Identify which cell holds the provided text, then report its [X, Y] central coordinate. 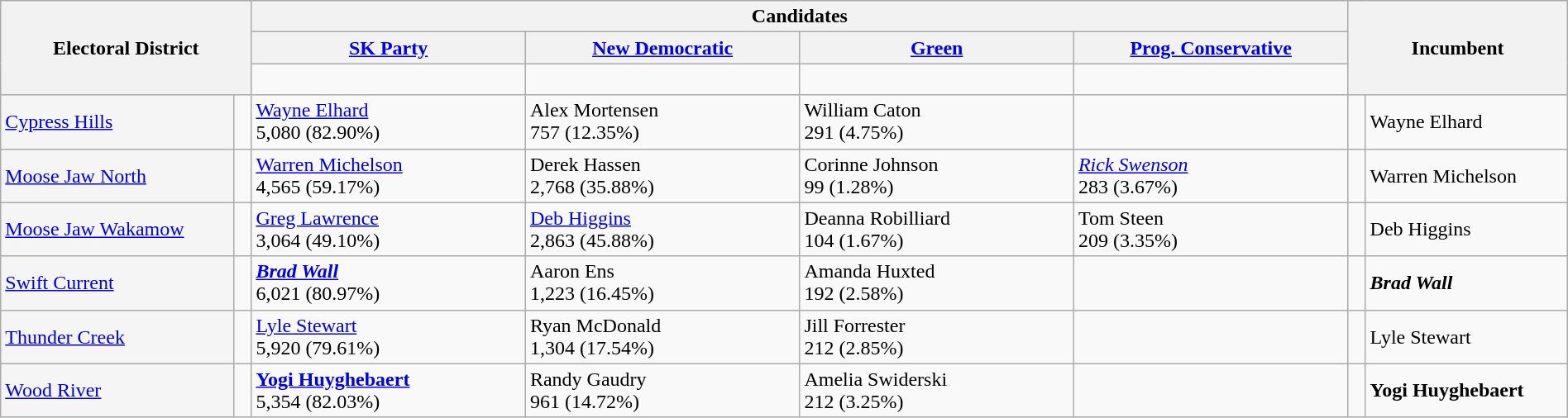
Amanda Huxted 192 (2.58%) [937, 283]
SK Party [389, 48]
Lyle Stewart 5,920 (79.61%) [389, 337]
Thunder Creek [117, 337]
Ryan McDonald 1,304 (17.54%) [662, 337]
Greg Lawrence 3,064 (49.10%) [389, 230]
Brad Wall 6,021 (80.97%) [389, 283]
Warren Michelson 4,565 (59.17%) [389, 175]
Yogi Huyghebaert [1466, 390]
Candidates [800, 17]
Amelia Swiderski 212 (3.25%) [937, 390]
Randy Gaudry 961 (14.72%) [662, 390]
Moose Jaw North [117, 175]
Cypress Hills [117, 122]
Lyle Stewart [1466, 337]
Aaron Ens 1,223 (16.45%) [662, 283]
Derek Hassen 2,768 (35.88%) [662, 175]
Wayne Elhard 5,080 (82.90%) [389, 122]
Prog. Conservative [1211, 48]
Warren Michelson [1466, 175]
Wood River [117, 390]
Moose Jaw Wakamow [117, 230]
Green [937, 48]
Alex Mortensen 757 (12.35%) [662, 122]
Brad Wall [1466, 283]
Rick Swenson 283 (3.67%) [1211, 175]
William Caton 291 (4.75%) [937, 122]
Deanna Robilliard 104 (1.67%) [937, 230]
Yogi Huyghebaert 5,354 (82.03%) [389, 390]
Incumbent [1457, 48]
Wayne Elhard [1466, 122]
New Democratic [662, 48]
Tom Steen 209 (3.35%) [1211, 230]
Deb Higgins [1466, 230]
Swift Current [117, 283]
Jill Forrester 212 (2.85%) [937, 337]
Deb Higgins 2,863 (45.88%) [662, 230]
Electoral District [126, 48]
Corinne Johnson 99 (1.28%) [937, 175]
